Locate the cell with the specified text and output its [X, Y] center coordinate. 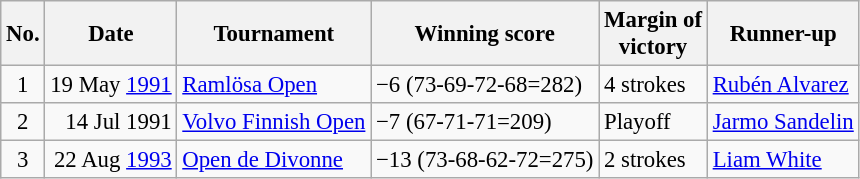
2 [23, 122]
22 Aug 1993 [111, 160]
Volvo Finnish Open [274, 122]
1 [23, 85]
Margin ofvictory [654, 34]
14 Jul 1991 [111, 122]
Playoff [654, 122]
Jarmo Sandelin [783, 122]
3 [23, 160]
No. [23, 34]
Runner-up [783, 34]
Winning score [485, 34]
Liam White [783, 160]
−13 (73-68-62-72=275) [485, 160]
Rubén Alvarez [783, 85]
Date [111, 34]
Open de Divonne [274, 160]
−6 (73-69-72-68=282) [485, 85]
−7 (67-71-71=209) [485, 122]
4 strokes [654, 85]
2 strokes [654, 160]
Tournament [274, 34]
19 May 1991 [111, 85]
Ramlösa Open [274, 85]
